From the cell containing the given text, extract its center point as [X, Y] coordinate. 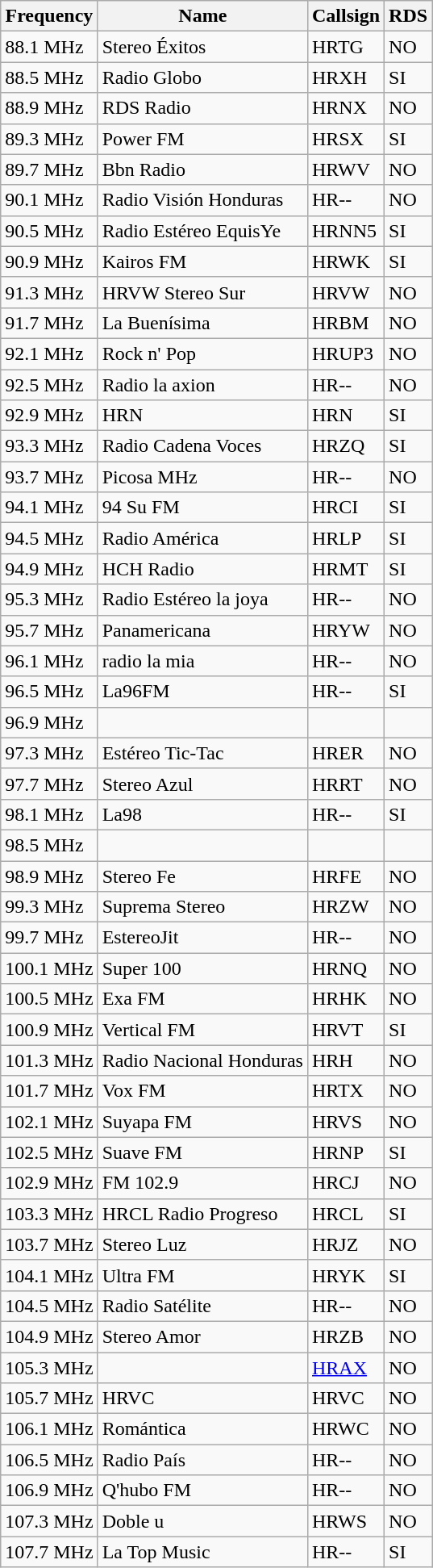
94.9 MHz [49, 569]
100.5 MHz [49, 999]
101.7 MHz [49, 1091]
RDS [408, 16]
HRBM [345, 323]
La Buenísima [202, 323]
106.1 MHz [49, 1429]
Doble u [202, 1521]
93.7 MHz [49, 477]
HRNX [345, 108]
95.7 MHz [49, 630]
HRTG [345, 47]
HRXH [345, 77]
88.1 MHz [49, 47]
Stereo Amor [202, 1336]
Radio Visión Honduras [202, 200]
107.3 MHz [49, 1521]
Radio País [202, 1460]
Panamericana [202, 630]
La96FM [202, 692]
Picosa MHz [202, 477]
HRNP [345, 1152]
Radio Satélite [202, 1306]
89.7 MHz [49, 169]
105.7 MHz [49, 1399]
HRRT [345, 784]
Suyapa FM [202, 1122]
HRHK [345, 999]
98.1 MHz [49, 814]
90.1 MHz [49, 200]
106.5 MHz [49, 1460]
91.7 MHz [49, 323]
97.3 MHz [49, 753]
104.1 MHz [49, 1275]
104.5 MHz [49, 1306]
HRVW Stereo Sur [202, 292]
HRNN5 [345, 231]
Exa FM [202, 999]
HRWV [345, 169]
98.9 MHz [49, 876]
102.5 MHz [49, 1152]
HRZW [345, 907]
88.5 MHz [49, 77]
HRZB [345, 1336]
94.1 MHz [49, 508]
Frequency [49, 16]
96.1 MHz [49, 661]
90.5 MHz [49, 231]
90.9 MHz [49, 261]
HRSX [345, 139]
93.3 MHz [49, 446]
Stereo Fe [202, 876]
99.7 MHz [49, 938]
Radio Estéreo EquisYe [202, 231]
HRCL [345, 1214]
95.3 MHz [49, 600]
Stereo Azul [202, 784]
Radio Estéreo la joya [202, 600]
Kairos FM [202, 261]
105.3 MHz [49, 1368]
HRJZ [345, 1244]
RDS Radio [202, 108]
Radio Nacional Honduras [202, 1060]
HRVW [345, 292]
Suave FM [202, 1152]
100.9 MHz [49, 1030]
103.3 MHz [49, 1214]
92.9 MHz [49, 416]
Vertical FM [202, 1030]
HRCI [345, 508]
88.9 MHz [49, 108]
HRVS [345, 1122]
92.5 MHz [49, 385]
HRCJ [345, 1183]
Vox FM [202, 1091]
94 Su FM [202, 508]
Radio Cadena Voces [202, 446]
HRZQ [345, 446]
103.7 MHz [49, 1244]
HRTX [345, 1091]
100.1 MHz [49, 968]
Radio Globo [202, 77]
HRLP [345, 538]
Radio América [202, 538]
HRH [345, 1060]
HRFE [345, 876]
Radio la axion [202, 385]
Stereo Luz [202, 1244]
HRAX [345, 1368]
HRUP3 [345, 353]
HRVT [345, 1030]
HRYW [345, 630]
89.3 MHz [49, 139]
96.9 MHz [49, 722]
102.9 MHz [49, 1183]
104.9 MHz [49, 1336]
radio la mia [202, 661]
97.7 MHz [49, 784]
106.9 MHz [49, 1491]
96.5 MHz [49, 692]
Rock n' Pop [202, 353]
Bbn Radio [202, 169]
HRWK [345, 261]
Romántica [202, 1429]
92.1 MHz [49, 353]
Callsign [345, 16]
Q'hubo FM [202, 1491]
FM 102.9 [202, 1183]
HRER [345, 753]
EstereoJit [202, 938]
HRWC [345, 1429]
Name [202, 16]
Suprema Stereo [202, 907]
94.5 MHz [49, 538]
107.7 MHz [49, 1552]
HRWS [345, 1521]
HRNQ [345, 968]
Estéreo Tic-Tac [202, 753]
101.3 MHz [49, 1060]
HCH Radio [202, 569]
HRYK [345, 1275]
Ultra FM [202, 1275]
La98 [202, 814]
HRMT [345, 569]
La Top Music [202, 1552]
HRCL Radio Progreso [202, 1214]
99.3 MHz [49, 907]
98.5 MHz [49, 845]
Super 100 [202, 968]
Power FM [202, 139]
91.3 MHz [49, 292]
Stereo Éxitos [202, 47]
102.1 MHz [49, 1122]
